Extract the (X, Y) coordinate from the center of the cell holding the provided text.  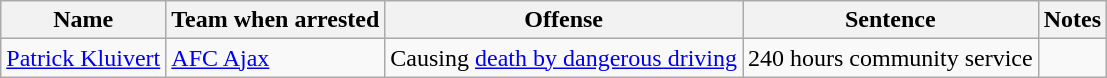
Team when arrested (276, 20)
240 hours community service (890, 58)
Patrick Kluivert (84, 58)
Sentence (890, 20)
AFC Ajax (276, 58)
Causing death by dangerous driving (564, 58)
Notes (1072, 20)
Offense (564, 20)
Name (84, 20)
